Determine the [x, y] coordinate at the center of the cell enclosing the given text.  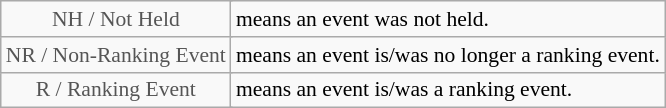
NR / Non-Ranking Event [116, 55]
means an event is/was a ranking event. [448, 90]
NH / Not Held [116, 19]
means an event is/was no longer a ranking event. [448, 55]
R / Ranking Event [116, 90]
means an event was not held. [448, 19]
